Find where the given text appears and provide that cell's center as (X, Y) coordinate. 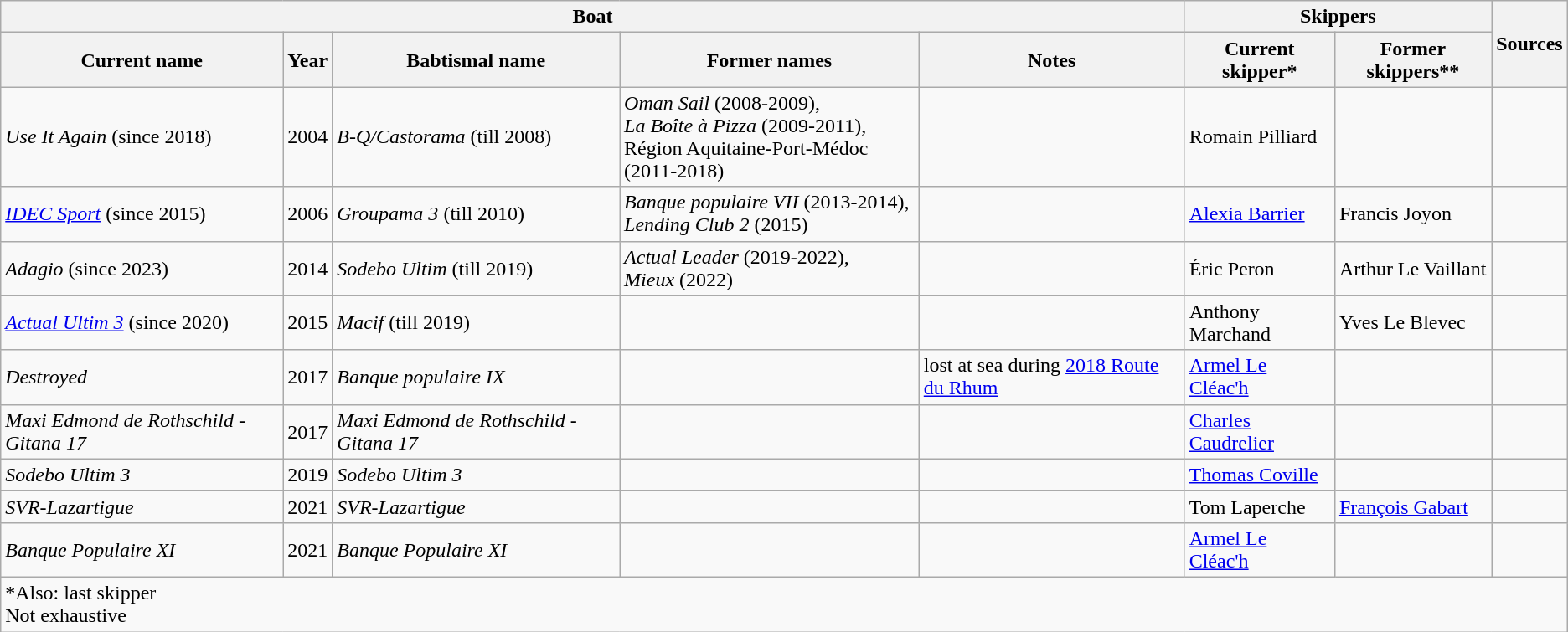
*Also: last skipperNot exhaustive (784, 604)
Sodebo Ultim (till 2019) (476, 268)
Yves Le Blevec (1412, 323)
2014 (308, 268)
2015 (308, 323)
Groupama 3 (till 2010) (476, 214)
Alexia Barrier (1260, 214)
Actual Leader (2019-2022),Mieux (2022) (770, 268)
Adagio (since 2023) (142, 268)
Current skipper* (1260, 60)
Actual Ultim 3 (since 2020) (142, 323)
Charles Caudrelier (1260, 432)
Former skippers** (1412, 60)
Thomas Coville (1260, 475)
Skippers (1338, 17)
Banque populaire IX (476, 377)
Former names (770, 60)
Notes (1052, 60)
Francis Joyon (1412, 214)
Tom Laperche (1260, 506)
Anthony Marchand (1260, 323)
lost at sea during 2018 Route du Rhum (1052, 377)
Éric Peron (1260, 268)
Arthur Le Vaillant (1412, 268)
Banque populaire VII (2013-2014),Lending Club 2 (2015) (770, 214)
Sources (1529, 44)
Macif (till 2019) (476, 323)
B-Q/Castorama (till 2008) (476, 137)
Boat (593, 17)
François Gabart (1412, 506)
Babtismal name (476, 60)
2019 (308, 475)
Oman Sail (2008-2009),La Boîte à Pizza (2009-2011),Région Aquitaine-Port-Médoc (2011-2018) (770, 137)
IDEC Sport (since 2015) (142, 214)
2006 (308, 214)
Destroyed (142, 377)
2004 (308, 137)
Current name (142, 60)
Romain Pilliard (1260, 137)
Use It Again (since 2018) (142, 137)
Year (308, 60)
